Detect which cell encompasses the target text, then output its (X, Y) center coordinate. 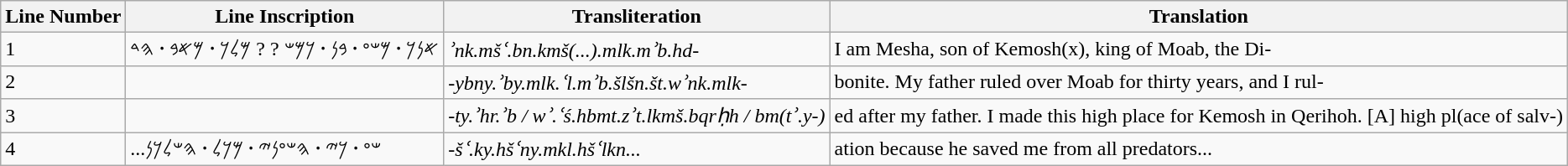
4 (64, 149)
2 (64, 82)
𐤀𐤍𐤊 𐤟 𐤌𐤔𐤏 𐤟 𐤁𐤍 𐤟 𐤊𐤌𐤔 ? ? 𐤌𐤋𐤊 𐤟 𐤌𐤀𐤁 𐤟 𐤄𐤃 (285, 49)
ed after my father. I made this high place for Kemosh in Qerihoh. [A] high pl(ace of salv-) (1198, 116)
Line Number (64, 17)
Transliteration (637, 17)
3 (64, 116)
I am Mesha, son of Kemosh(x), king of Moab, the Di- (1198, 49)
ʾnk.mšʿ.bn.kmš(...).mlk.mʾb.hd- (637, 49)
bonite. My father ruled over Moab for thirty years, and I rul- (1198, 82)
...𐤔𐤏 𐤟 𐤊𐤉 𐤟 𐤄𐤔𐤏𐤍𐤉 𐤟 𐤌𐤊𐤋 𐤟 𐤄𐤔𐤋𐤊𐤍 (285, 149)
ation because he saved me from all predators... (1198, 149)
-ybny.ʾby.mlk.ʿl.mʾb.šlšn.št.wʾnk.mlk- (637, 82)
Translation (1198, 17)
1 (64, 49)
Line Inscription (285, 17)
-ty.ʾhr.ʾb / wʾ.ʿś.hbmt.zʾt.lkmš.bqrḥh / bm(tʾ.y-) (637, 116)
-šʿ.ky.hšʿny.mkl.hšʿlkn... (637, 149)
